Extract the [x, y] coordinate from the center of the cell holding the provided text.  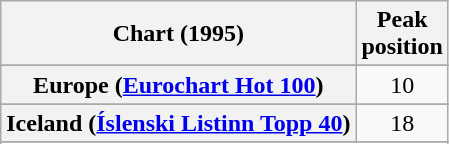
18 [402, 123]
Chart (1995) [178, 34]
10 [402, 85]
Iceland (Íslenski Listinn Topp 40) [178, 123]
Europe (Eurochart Hot 100) [178, 85]
Peakposition [402, 34]
